From the cell containing the given text, extract its center point as (X, Y) coordinate. 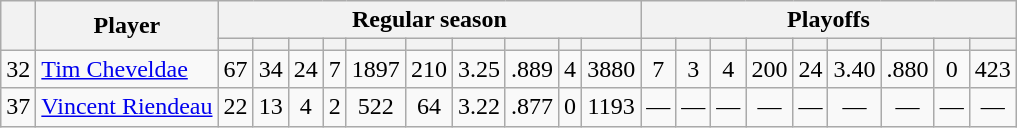
3 (694, 69)
3.22 (478, 107)
1193 (612, 107)
37 (18, 107)
13 (270, 107)
67 (236, 69)
Tim Cheveldae (127, 69)
Player (127, 26)
3880 (612, 69)
210 (428, 69)
Regular season (430, 20)
2 (334, 107)
3.25 (478, 69)
.889 (532, 69)
64 (428, 107)
32 (18, 69)
34 (270, 69)
1897 (376, 69)
.880 (908, 69)
Playoffs (829, 20)
22 (236, 107)
522 (376, 107)
423 (992, 69)
.877 (532, 107)
3.40 (854, 69)
Vincent Riendeau (127, 107)
200 (770, 69)
